Return the [X, Y] coordinate for the center point of the cell that contains the specified text.  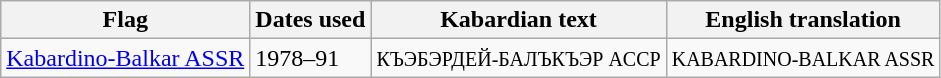
1978–91 [310, 58]
Kabardian text [518, 20]
Dates used [310, 20]
КЪЭБЭРДЕЙ-БАЛЪКЪЭР ACCP [518, 58]
KABARDINO-BALKAR ASSR [803, 58]
English translation [803, 20]
Kabardino-Balkar ASSR [126, 58]
Flag [126, 20]
